From the cell containing the given text, extract its center point as [x, y] coordinate. 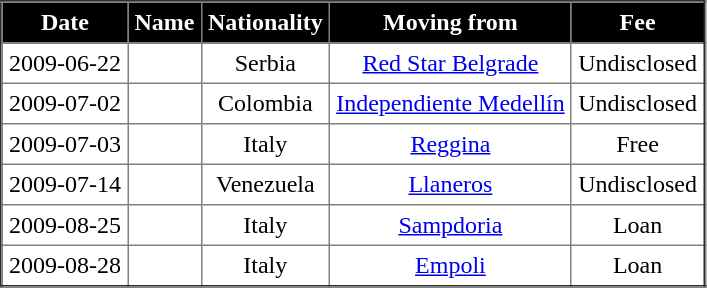
2009-08-28 [65, 266]
Colombia [265, 103]
Reggina [450, 144]
2009-08-25 [65, 225]
Sampdoria [450, 225]
Fee [638, 22]
Name [164, 22]
2009-06-22 [65, 63]
Independiente Medellín [450, 103]
2009-07-14 [65, 184]
2009-07-03 [65, 144]
Red Star Belgrade [450, 63]
Moving from [450, 22]
Venezuela [265, 184]
Llaneros [450, 184]
2009-07-02 [65, 103]
Date [65, 22]
Empoli [450, 266]
Free [638, 144]
Nationality [265, 22]
Serbia [265, 63]
